Return the [X, Y] coordinate for the center point of the cell that contains the specified text.  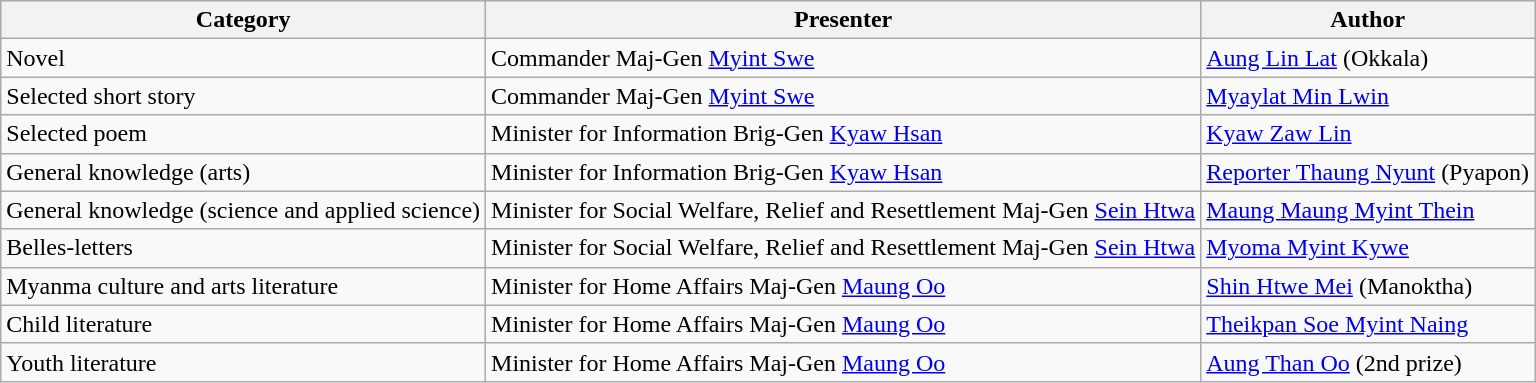
Presenter [844, 20]
Aung Lin Lat (Okkala) [1368, 58]
Aung Than Oo (2nd prize) [1368, 362]
Reporter Thaung Nyunt (Pyapon) [1368, 172]
Myoma Myint Kywe [1368, 248]
Belles-letters [244, 248]
Author [1368, 20]
Selected short story [244, 96]
Shin Htwe Mei (Manoktha) [1368, 286]
Myaylat Min Lwin [1368, 96]
Youth literature [244, 362]
Kyaw Zaw Lin [1368, 134]
Myanma culture and arts literature [244, 286]
General knowledge (science and applied science) [244, 210]
Category [244, 20]
Novel [244, 58]
Selected poem [244, 134]
Child literature [244, 324]
Maung Maung Myint Thein [1368, 210]
General knowledge (arts) [244, 172]
Theikpan Soe Myint Naing [1368, 324]
